From the cell containing the given text, extract its center point as (x, y) coordinate. 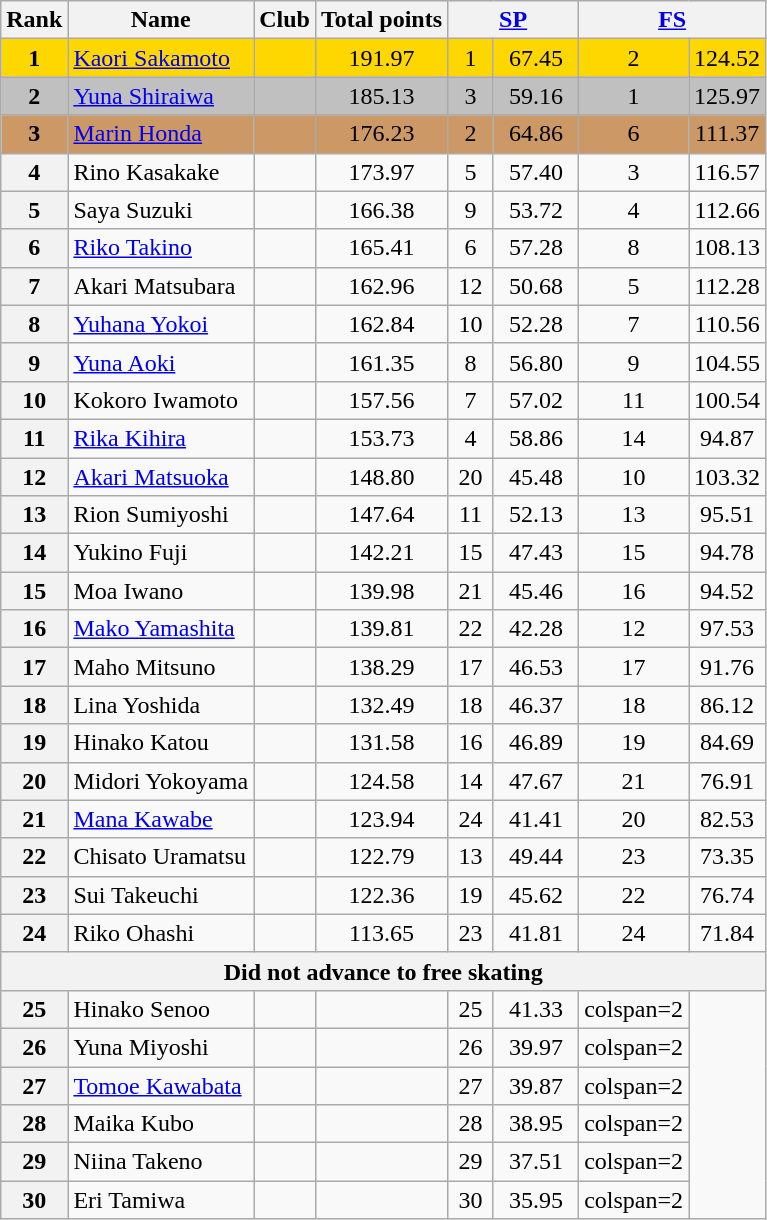
153.73 (381, 438)
37.51 (536, 1162)
Saya Suzuki (161, 210)
100.54 (728, 400)
94.78 (728, 553)
110.56 (728, 324)
122.79 (381, 857)
49.44 (536, 857)
132.49 (381, 705)
Mako Yamashita (161, 629)
64.86 (536, 134)
Rino Kasakake (161, 172)
Eri Tamiwa (161, 1200)
45.62 (536, 895)
Did not advance to free skating (384, 971)
Yuna Miyoshi (161, 1047)
35.95 (536, 1200)
97.53 (728, 629)
84.69 (728, 743)
58.86 (536, 438)
Kaori Sakamoto (161, 58)
Sui Takeuchi (161, 895)
Marin Honda (161, 134)
123.94 (381, 819)
112.66 (728, 210)
57.28 (536, 248)
39.97 (536, 1047)
94.52 (728, 591)
124.58 (381, 781)
162.84 (381, 324)
95.51 (728, 515)
Moa Iwano (161, 591)
50.68 (536, 286)
38.95 (536, 1124)
82.53 (728, 819)
45.48 (536, 477)
Tomoe Kawabata (161, 1085)
41.81 (536, 933)
42.28 (536, 629)
Akari Matsuoka (161, 477)
57.02 (536, 400)
113.65 (381, 933)
Kokoro Iwamoto (161, 400)
Club (285, 20)
Lina Yoshida (161, 705)
124.52 (728, 58)
57.40 (536, 172)
46.89 (536, 743)
Total points (381, 20)
162.96 (381, 286)
71.84 (728, 933)
173.97 (381, 172)
185.13 (381, 96)
46.53 (536, 667)
Mana Kawabe (161, 819)
Hinako Senoo (161, 1009)
Rika Kihira (161, 438)
166.38 (381, 210)
Yuna Shiraiwa (161, 96)
108.13 (728, 248)
91.76 (728, 667)
Rank (34, 20)
Niina Takeno (161, 1162)
157.56 (381, 400)
Maika Kubo (161, 1124)
Hinako Katou (161, 743)
Chisato Uramatsu (161, 857)
Yuhana Yokoi (161, 324)
138.29 (381, 667)
Yukino Fuji (161, 553)
SP (514, 20)
176.23 (381, 134)
39.87 (536, 1085)
76.91 (728, 781)
46.37 (536, 705)
Yuna Aoki (161, 362)
Maho Mitsuno (161, 667)
Midori Yokoyama (161, 781)
FS (672, 20)
94.87 (728, 438)
131.58 (381, 743)
67.45 (536, 58)
139.98 (381, 591)
111.37 (728, 134)
122.36 (381, 895)
76.74 (728, 895)
191.97 (381, 58)
56.80 (536, 362)
59.16 (536, 96)
45.46 (536, 591)
Name (161, 20)
41.41 (536, 819)
139.81 (381, 629)
41.33 (536, 1009)
47.43 (536, 553)
116.57 (728, 172)
104.55 (728, 362)
125.97 (728, 96)
142.21 (381, 553)
165.41 (381, 248)
148.80 (381, 477)
103.32 (728, 477)
52.13 (536, 515)
147.64 (381, 515)
112.28 (728, 286)
47.67 (536, 781)
73.35 (728, 857)
161.35 (381, 362)
86.12 (728, 705)
53.72 (536, 210)
Riko Ohashi (161, 933)
Akari Matsubara (161, 286)
Rion Sumiyoshi (161, 515)
Riko Takino (161, 248)
52.28 (536, 324)
